Scan for the cell matching the given text and deliver its (x, y) coordinate at center. 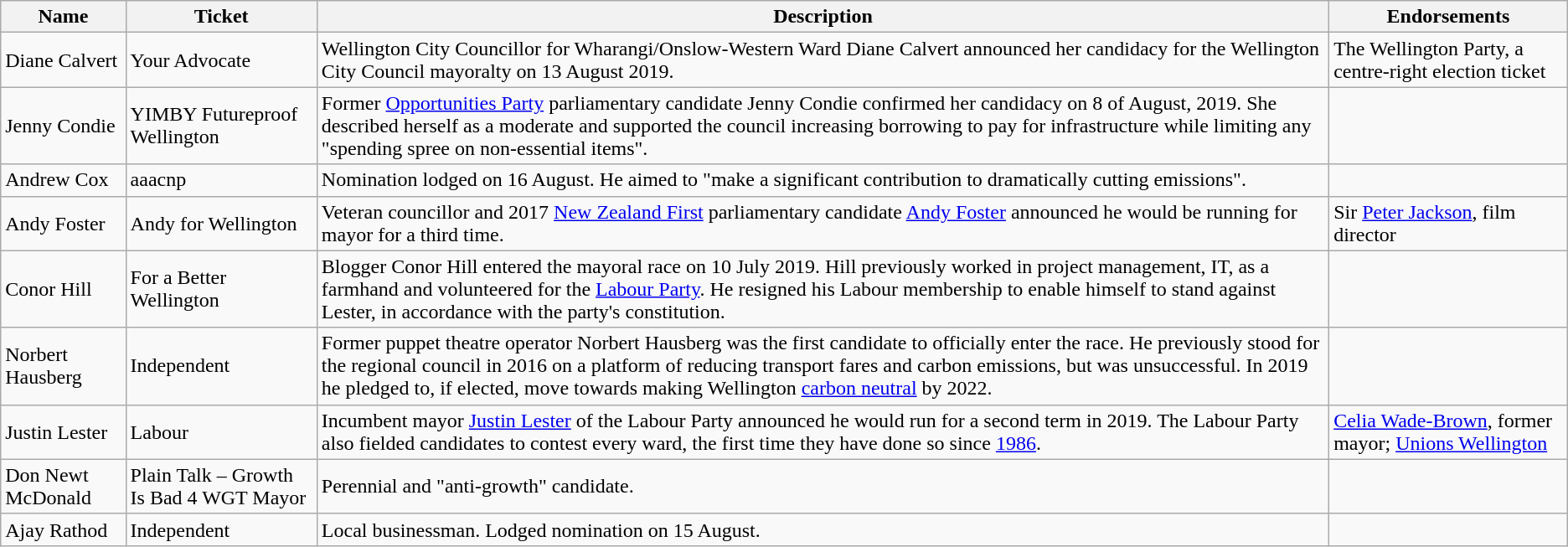
Name (64, 17)
Ajay Rathod (64, 529)
Description (823, 17)
Andrew Cox (64, 180)
Diane Calvert (64, 60)
Sir Peter Jackson, film director (1449, 223)
For a Better Wellington (221, 289)
Perennial and "anti-growth" candidate. (823, 486)
Labour (221, 432)
Ticket (221, 17)
Don Newt McDonald (64, 486)
Conor Hill (64, 289)
Veteran councillor and 2017 New Zealand First parliamentary candidate Andy Foster announced he would be running for mayor for a third time. (823, 223)
YIMBY Futureproof Wellington (221, 126)
aaacnp (221, 180)
The Wellington Party, a centre-right election ticket (1449, 60)
Justin Lester (64, 432)
Local businessman. Lodged nomination on 15 August. (823, 529)
Plain Talk – Growth Is Bad 4 WGT Mayor (221, 486)
Nomination lodged on 16 August. He aimed to "make a significant contribution to dramatically cutting emissions". (823, 180)
Your Advocate (221, 60)
Celia Wade-Brown, former mayor; Unions Wellington (1449, 432)
Andy for Wellington (221, 223)
Norbert Hausberg (64, 366)
Andy Foster (64, 223)
Jenny Condie (64, 126)
Endorsements (1449, 17)
